Identify which cell holds the provided text, then report its [x, y] central coordinate. 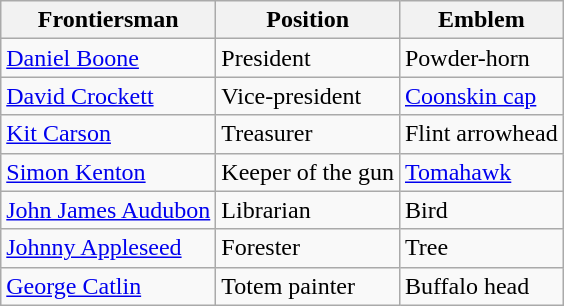
Kit Carson [108, 134]
Powder-horn [481, 58]
Librarian [308, 210]
Tree [481, 248]
John James Audubon [108, 210]
Johnny Appleseed [108, 248]
George Catlin [108, 286]
Flint arrowhead [481, 134]
Coonskin cap [481, 96]
Totem painter [308, 286]
Keeper of the gun [308, 172]
President [308, 58]
David Crockett [108, 96]
Bird [481, 210]
Tomahawk [481, 172]
Buffalo head [481, 286]
Simon Kenton [108, 172]
Daniel Boone [108, 58]
Treasurer [308, 134]
Frontiersman [108, 20]
Position [308, 20]
Emblem [481, 20]
Vice-president [308, 96]
Forester [308, 248]
